Output the (x, y) coordinate of the center of the cell containing the given text.  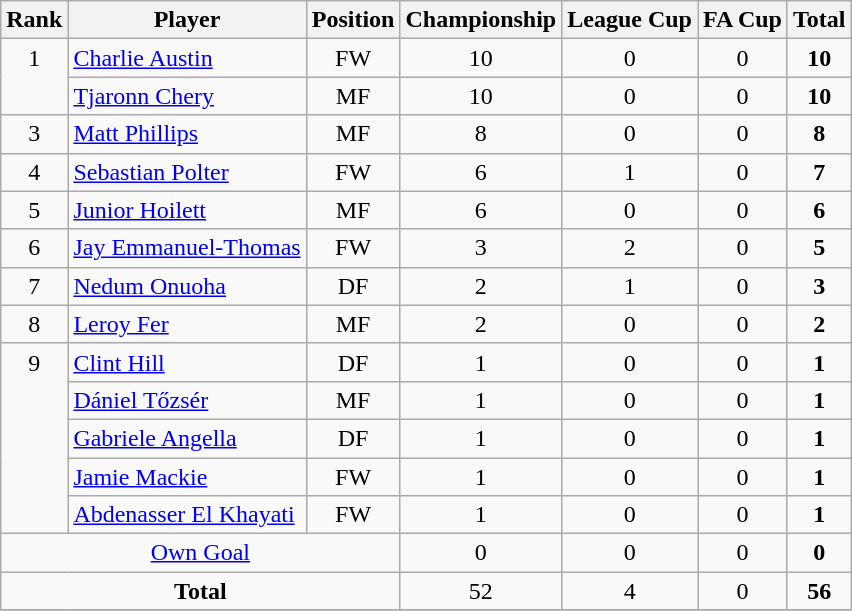
Gabriele Angella (187, 438)
Nedum Onuoha (187, 286)
Jay Emmanuel-Thomas (187, 248)
Charlie Austin (187, 58)
9 (34, 438)
FA Cup (743, 20)
Position (353, 20)
Rank (34, 20)
Matt Phillips (187, 134)
Player (187, 20)
Sebastian Polter (187, 172)
56 (819, 591)
Dániel Tőzsér (187, 400)
League Cup (630, 20)
Junior Hoilett (187, 210)
Clint Hill (187, 362)
Championship (481, 20)
Leroy Fer (187, 324)
Abdenasser El Khayati (187, 515)
Tjaronn Chery (187, 96)
52 (481, 591)
Jamie Mackie (187, 477)
Own Goal (200, 553)
